Return (x, y) of the center of cell containing provided text 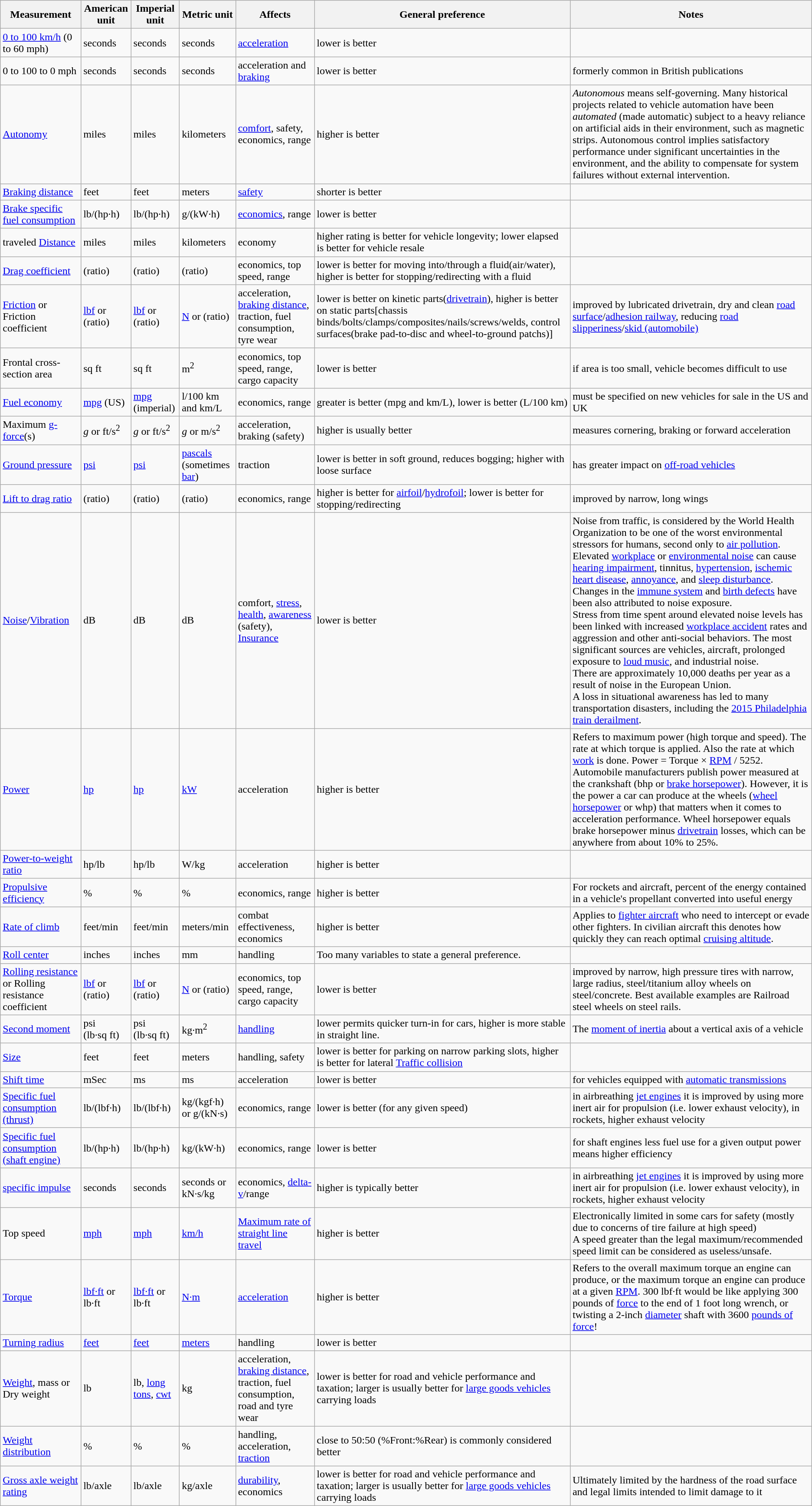
General preference (442, 15)
specific impulse (41, 1188)
Power (41, 790)
Affects (275, 15)
kg/(kgf·h) or g/(kN·s) (208, 1108)
for shaft engines less fuel use for a given output power means higher efficiency (691, 1148)
Metric unit (208, 15)
for vehicles equipped with automatic transmissions (691, 1079)
Torque (41, 1296)
Specific fuel consumption (thrust) (41, 1108)
mm (208, 955)
Maximum rate of straight line travel (275, 1233)
Lift to drag ratio (41, 499)
lower is better (for any given speed) (442, 1108)
shorter is better (442, 192)
N·m (208, 1296)
Roll center (41, 955)
Brake specific fuel consumption (41, 214)
American unit (106, 15)
must be specified on new vehicles for sale in the US and UK (691, 402)
Rolling resistance or Rolling resistance coefficient (41, 989)
Maximum g-force(s) (41, 430)
durability, economics (275, 1486)
kg (208, 1388)
acceleration, braking (safety) (275, 430)
improved by lubricated drivetrain, dry and clean road surface/adhesion railway, reducing road slipperiness/skid (automobile) (691, 316)
Gross axle weight rating (41, 1486)
safety (275, 192)
Drag coefficient (41, 271)
lower is better for moving into/through a fluid(air/water), higher is better for stopping/redirecting with a fluid (442, 271)
improved by narrow, long wings (691, 499)
Imperial unit (155, 15)
has greater impact on off-road vehicles (691, 464)
g or m/s2 (208, 430)
handling, acceleration, traction (275, 1446)
mpg (imperial) (155, 402)
mpg (US) (106, 402)
Weight distribution (41, 1446)
Turning radius (41, 1343)
traveled Distance (41, 242)
Braking distance (41, 192)
mSec (106, 1079)
l/100 km and km/L (208, 402)
Autonomy (41, 135)
greater is better (mpg and km/L), lower is better (L/100 km) (442, 402)
economics, top speed, range (275, 271)
lb, long tons, cwt (155, 1388)
economy (275, 242)
if area is too small, vehicle becomes difficult to use (691, 368)
g/(kW·h) (208, 214)
Second moment (41, 1029)
Measurement (41, 15)
kW (208, 790)
kg·m2 (208, 1029)
Fuel economy (41, 402)
pascals (sometimes bar) (208, 464)
Notes (691, 15)
lb (106, 1388)
lower is better for parking on narrow parking slots, higher is better for lateral Traffic collision (442, 1057)
W/kg (208, 864)
acceleration, braking distance, traction, fuel consumption, road and tyre wear (275, 1388)
Ultimately limited by the hardness of the road surface and legal limits intended to limit damage to it (691, 1486)
Size (41, 1057)
seconds or kN·s/kg (208, 1188)
Too many variables to state a general preference. (442, 955)
Top speed (41, 1233)
meters/min (208, 927)
0 to 100 to 0 mph (41, 71)
traction (275, 464)
m2 (208, 368)
comfort, stress, health, awareness (safety), Insurance (275, 620)
Ground pressure (41, 464)
kg/(kW·h) (208, 1148)
Shift time (41, 1079)
kg/axle (208, 1486)
measures cornering, braking or forward acceleration (691, 430)
Power-to-weight ratio (41, 864)
km/h (208, 1233)
acceleration and braking (275, 71)
combat effectiveness, economics (275, 927)
comfort, safety, economics, range (275, 135)
Rate of climb (41, 927)
Frontal cross-section area (41, 368)
higher rating is better for vehicle longevity; lower elapsed is better for vehicle resale (442, 242)
higher is typically better (442, 1188)
The moment of inertia about a vertical axis of a vehicle (691, 1029)
economics, delta-v/range (275, 1188)
higher is better for airfoil/hydrofoil; lower is better for stopping/redirecting (442, 499)
formerly common in British publications (691, 71)
For rockets and aircraft, percent of the energy contained in a vehicle's propellant converted into useful energy (691, 893)
Friction or Friction coefficient (41, 316)
Specific fuel consumption (shaft engine) (41, 1148)
higher is usually better (442, 430)
lower permits quicker turn-in for cars, higher is more stable in straight line. (442, 1029)
Weight, mass or Dry weight (41, 1388)
acceleration, braking distance, traction, fuel consumption, tyre wear (275, 316)
Propulsive efficiency (41, 893)
close to 50:50 (%Front:%Rear) is commonly considered better (442, 1446)
handling, safety (275, 1057)
0 to 100 km/h (0 to 60 mph) (41, 43)
Noise/Vibration (41, 620)
lower is better in soft ground, reduces bogging; higher with loose surface (442, 464)
